Search for the cell housing the specified text and yield its (X, Y) center coordinate. 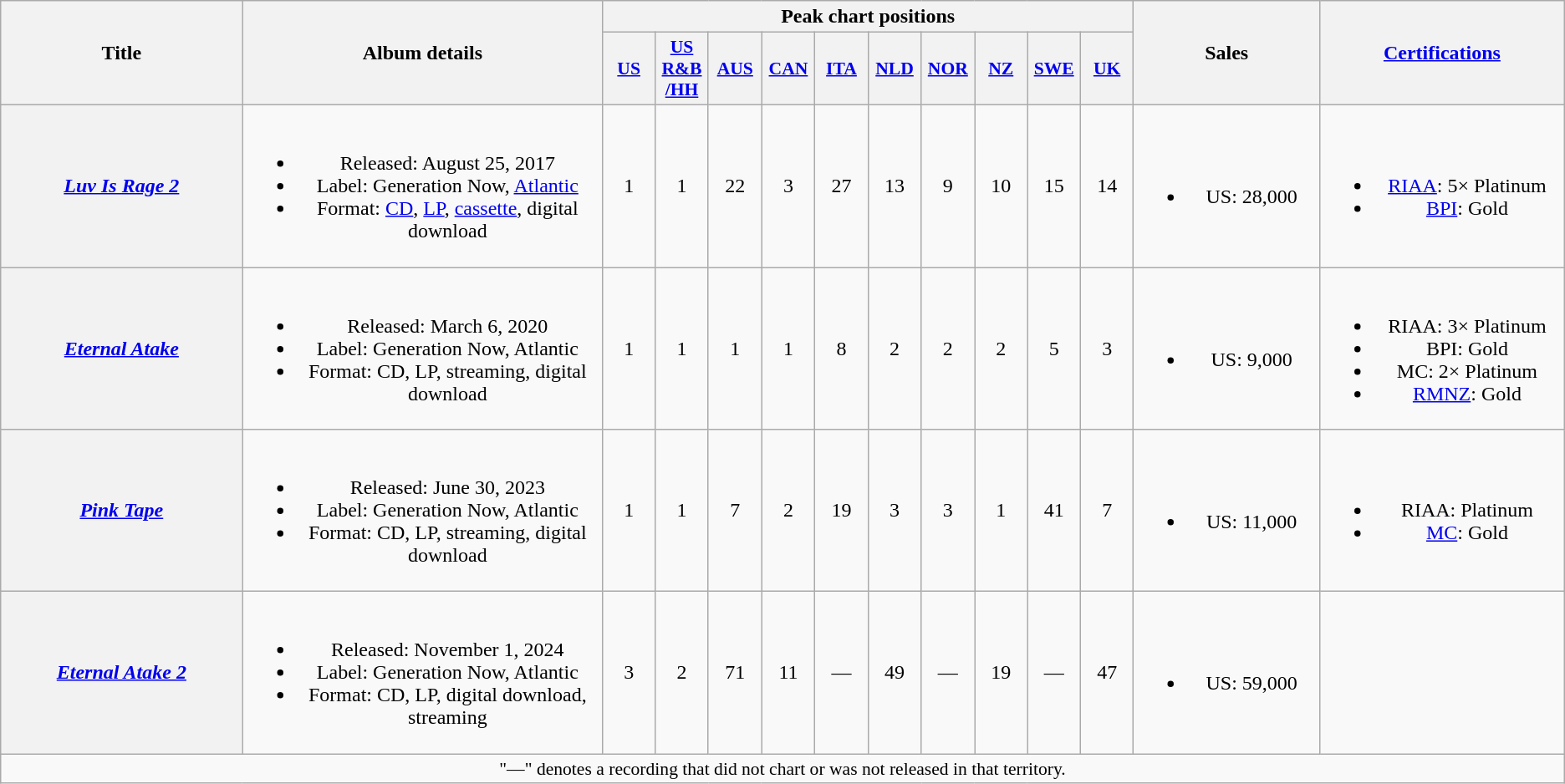
US (629, 69)
Certifications (1443, 53)
RIAA: PlatinumMC: Gold (1443, 511)
41 (1054, 511)
47 (1107, 673)
US: 28,000 (1227, 186)
US: 11,000 (1227, 511)
Released: June 30, 2023Label: Generation Now, AtlanticFormat: CD, LP, streaming, digital download (423, 511)
15 (1054, 186)
13 (895, 186)
Eternal Atake 2 (122, 673)
Title (122, 53)
49 (895, 673)
5 (1054, 349)
10 (1002, 186)
8 (841, 349)
Album details (423, 53)
Released: March 6, 2020Label: Generation Now, AtlanticFormat: CD, LP, streaming, digital download (423, 349)
Luv Is Rage 2 (122, 186)
Eternal Atake (122, 349)
USR&B/HH (682, 69)
14 (1107, 186)
SWE (1054, 69)
Peak chart positions (868, 17)
"—" denotes a recording that did not chart or was not released in that territory. (782, 769)
27 (841, 186)
71 (735, 673)
Released: August 25, 2017Label: Generation Now, AtlanticFormat: CD, LP, cassette, digital download (423, 186)
ITA (841, 69)
Pink Tape (122, 511)
NZ (1002, 69)
CAN (788, 69)
11 (788, 673)
NLD (895, 69)
UK (1107, 69)
Sales (1227, 53)
US: 9,000 (1227, 349)
RIAA: 3× PlatinumBPI: GoldMC: 2× PlatinumRMNZ: Gold (1443, 349)
NOR (948, 69)
US: 59,000 (1227, 673)
RIAA: 5× PlatinumBPI: Gold (1443, 186)
AUS (735, 69)
Released: November 1, 2024Label: Generation Now, AtlanticFormat: CD, LP, digital download, streaming (423, 673)
22 (735, 186)
9 (948, 186)
